Identify which cell holds the provided text, then report its (X, Y) central coordinate. 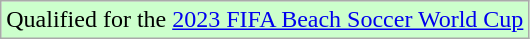
Qualified for the 2023 FIFA Beach Soccer World Cup (265, 20)
